Search for the cell housing the specified text and yield its (X, Y) center coordinate. 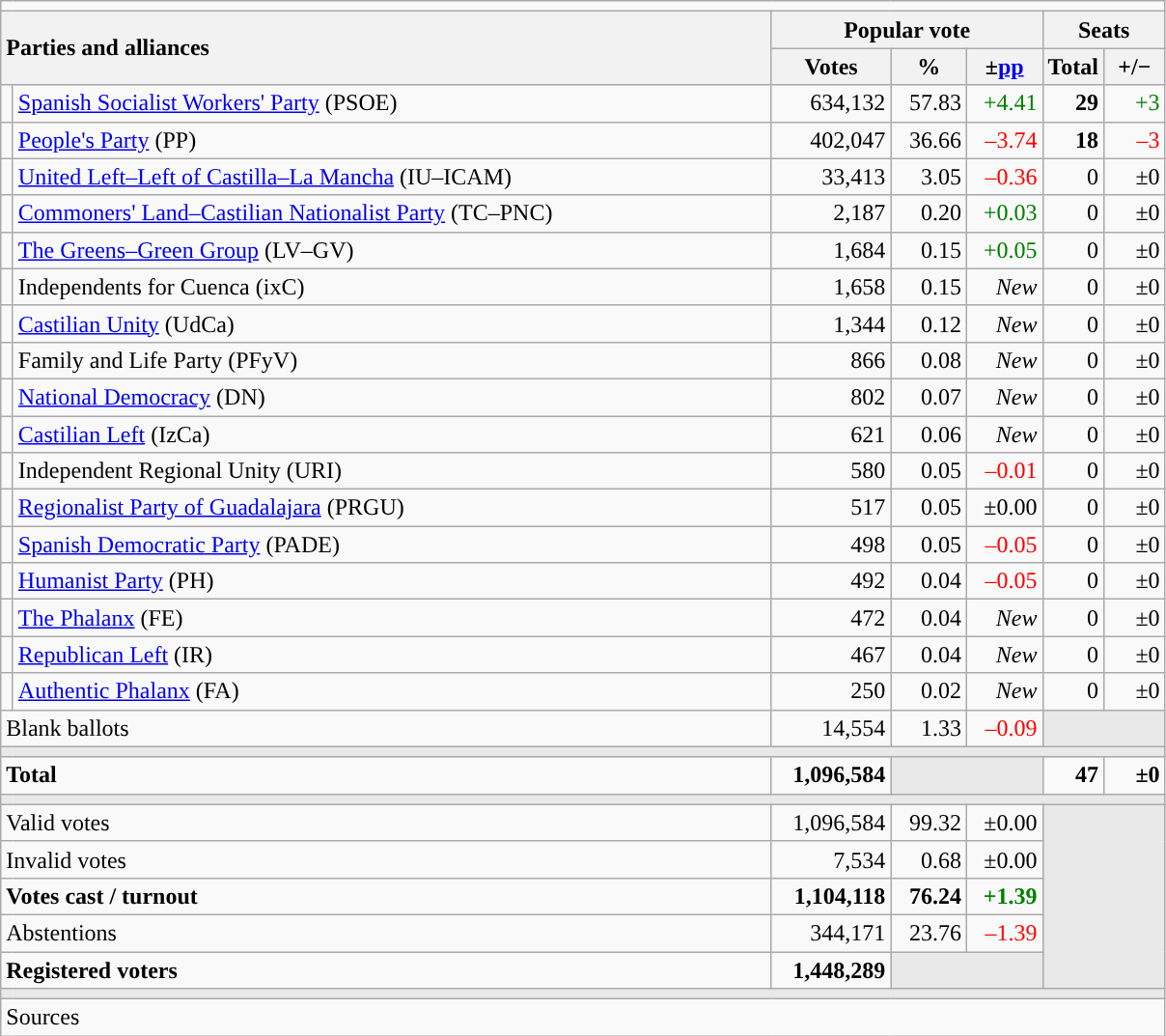
498 (831, 545)
0.68 (929, 859)
23.76 (929, 933)
0.02 (929, 691)
3.05 (929, 177)
+4.41 (1004, 103)
National Democracy (DN) (392, 397)
Independent Regional Unity (URI) (392, 471)
Humanist Party (PH) (392, 581)
492 (831, 581)
517 (831, 508)
+0.03 (1004, 213)
–0.09 (1004, 728)
The Greens–Green Group (LV–GV) (392, 250)
% (929, 67)
–0.01 (1004, 471)
–3.74 (1004, 140)
0.12 (929, 323)
0.20 (929, 213)
866 (831, 360)
14,554 (831, 728)
Castilian Unity (UdCa) (392, 323)
1,448,289 (831, 970)
402,047 (831, 140)
7,534 (831, 859)
±pp (1004, 67)
1.33 (929, 728)
18 (1073, 140)
467 (831, 655)
Spanish Socialist Workers' Party (PSOE) (392, 103)
Independents for Cuenca (ixC) (392, 287)
–1.39 (1004, 933)
1,658 (831, 287)
Spanish Democratic Party (PADE) (392, 545)
Castilian Left (IzCa) (392, 434)
Regionalist Party of Guadalajara (PRGU) (392, 508)
+0.05 (1004, 250)
Republican Left (IR) (392, 655)
+/− (1135, 67)
Authentic Phalanx (FA) (392, 691)
76.24 (929, 896)
250 (831, 691)
33,413 (831, 177)
344,171 (831, 933)
36.66 (929, 140)
1,344 (831, 323)
580 (831, 471)
–0.36 (1004, 177)
People's Party (PP) (392, 140)
Valid votes (386, 823)
0.06 (929, 434)
634,132 (831, 103)
The Phalanx (FE) (392, 618)
0.08 (929, 360)
47 (1073, 775)
Registered voters (386, 970)
Abstentions (386, 933)
1,684 (831, 250)
802 (831, 397)
Sources (583, 1018)
Commoners' Land–Castilian Nationalist Party (TC–PNC) (392, 213)
29 (1073, 103)
472 (831, 618)
2,187 (831, 213)
Votes (831, 67)
Parties and alliances (386, 48)
Family and Life Party (PFyV) (392, 360)
1,104,118 (831, 896)
0.07 (929, 397)
–3 (1135, 140)
+1.39 (1004, 896)
Popular vote (907, 30)
Votes cast / turnout (386, 896)
621 (831, 434)
+3 (1135, 103)
Blank ballots (386, 728)
99.32 (929, 823)
Invalid votes (386, 859)
57.83 (929, 103)
United Left–Left of Castilla–La Mancha (IU–ICAM) (392, 177)
Seats (1104, 30)
